Scan for the cell matching the given text and deliver its (X, Y) coordinate at center. 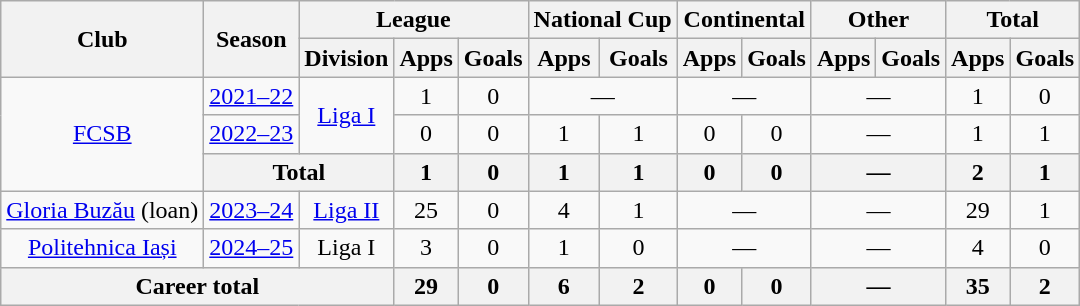
25 (426, 210)
Continental (744, 20)
Club (102, 39)
National Cup (602, 20)
League (414, 20)
6 (564, 286)
Gloria Buzău (loan) (102, 210)
FCSB (102, 134)
2021–22 (252, 96)
Division (346, 58)
Other (878, 20)
2022–23 (252, 134)
Politehnica Iași (102, 248)
2023–24 (252, 210)
2024–25 (252, 248)
Season (252, 39)
Career total (198, 286)
35 (978, 286)
3 (426, 248)
Liga II (346, 210)
